Detect which cell encompasses the target text, then output its [X, Y] center coordinate. 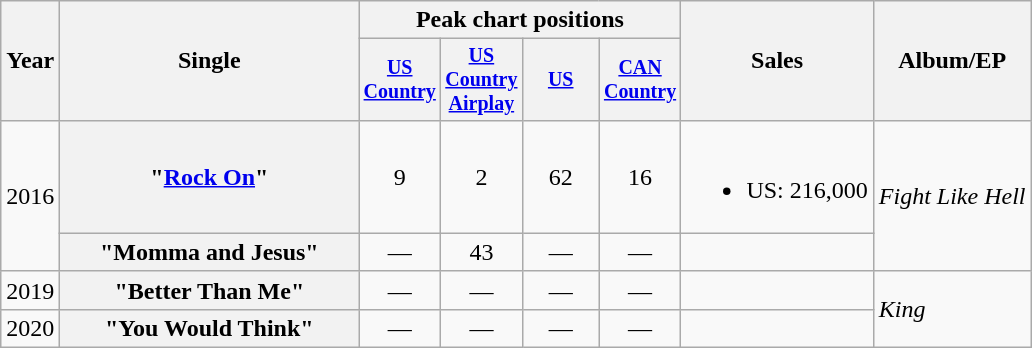
US [560, 80]
"You Would Think" [210, 328]
CAN Country [640, 80]
"Better Than Me" [210, 290]
King [952, 309]
US: 216,000 [777, 176]
"Momma and Jesus" [210, 252]
Year [30, 61]
2019 [30, 290]
2016 [30, 196]
16 [640, 176]
US Country Airplay [482, 80]
62 [560, 176]
"Rock On" [210, 176]
Sales [777, 61]
2020 [30, 328]
Fight Like Hell [952, 196]
Album/EP [952, 61]
Single [210, 61]
43 [482, 252]
Peak chart positions [520, 20]
2 [482, 176]
9 [400, 176]
US Country [400, 80]
